Find where the given text appears and provide that cell's center as (X, Y) coordinate. 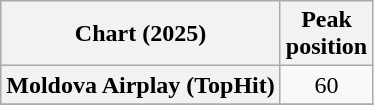
Peakposition (326, 34)
60 (326, 85)
Chart (2025) (141, 34)
Moldova Airplay (TopHit) (141, 85)
